Pinpoint the cell where the given text exists, returning its (x, y) midpoint coordinate. 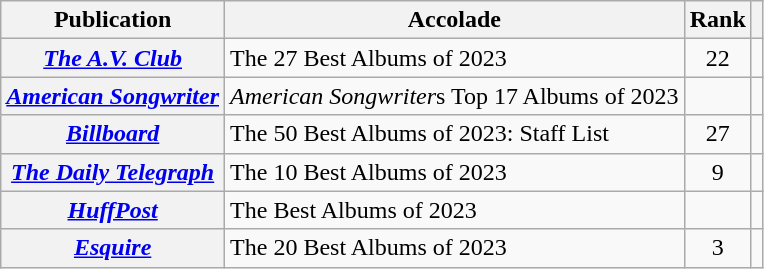
The 10 Best Albums of 2023 (455, 172)
The 50 Best Albums of 2023: Staff List (455, 134)
22 (718, 58)
The A.V. Club (113, 58)
Accolade (455, 20)
Publication (113, 20)
Billboard (113, 134)
The 20 Best Albums of 2023 (455, 248)
The Best Albums of 2023 (455, 210)
3 (718, 248)
The 27 Best Albums of 2023 (455, 58)
Rank (718, 20)
The Daily Telegraph (113, 172)
27 (718, 134)
Esquire (113, 248)
HuffPost (113, 210)
9 (718, 172)
American Songwriter (113, 96)
American Songwriters Top 17 Albums of 2023 (455, 96)
